Detect which cell encompasses the target text, then output its [X, Y] center coordinate. 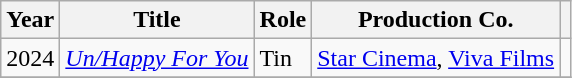
Title [157, 20]
Un/Happy For You [157, 58]
2024 [30, 58]
Production Co. [436, 20]
Role [283, 20]
Year [30, 20]
Tin [283, 58]
Star Cinema, Viva Films [436, 58]
